Pinpoint the cell where the given text exists, returning its [X, Y] midpoint coordinate. 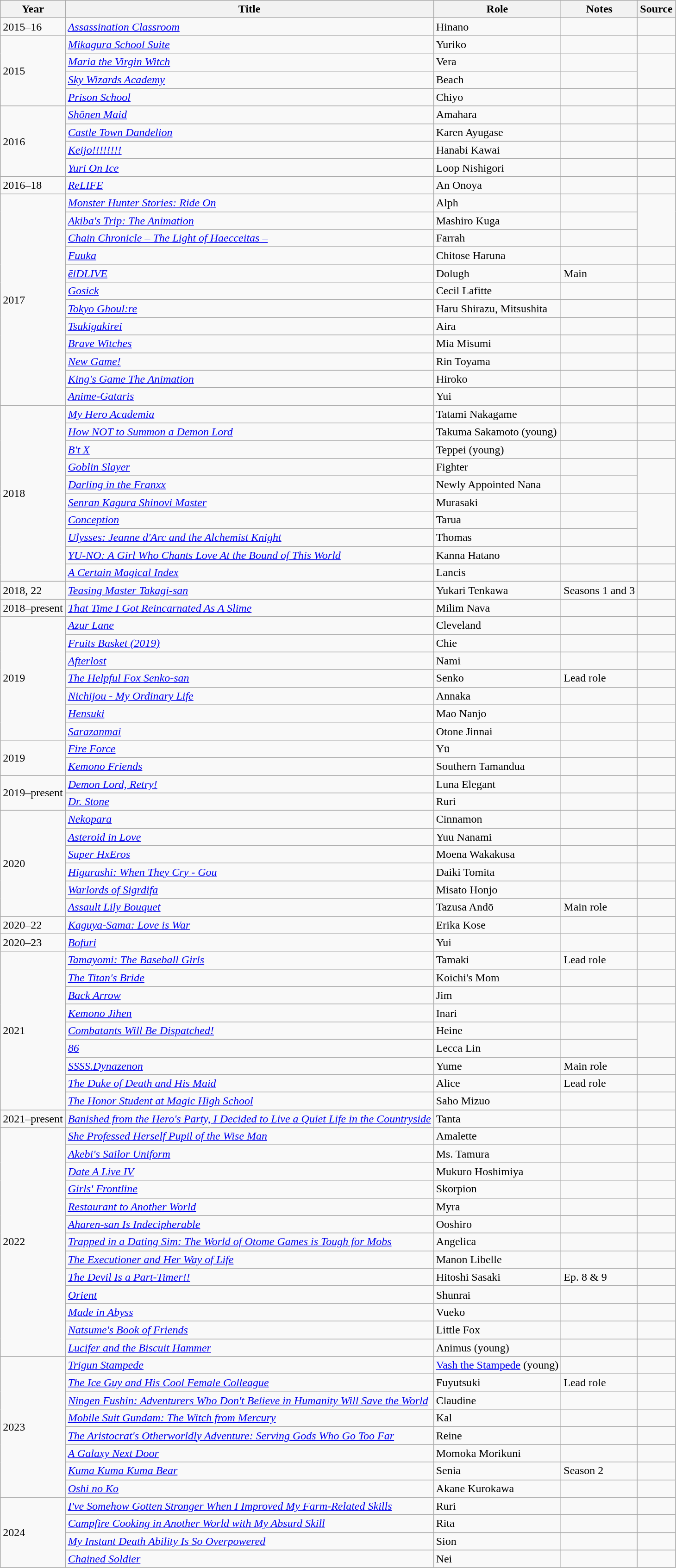
Ningen Fushin: Adventurers Who Don't Believe in Humanity Will Save the World [249, 1401]
Mobile Suit Gundam: The Witch from Mercury [249, 1418]
Senko [497, 678]
Chitose Haruna [497, 256]
Goblin Slayer [249, 467]
Asteroid in Love [249, 837]
Fire Force [249, 749]
Chained Soldier [249, 1559]
2015 [33, 71]
Ulysses: Jeanne d'Arc and the Alchemist Knight [249, 538]
Tokyo Ghoul:re [249, 309]
Rita [497, 1524]
Tsukigakirei [249, 326]
Moena Wakakusa [497, 855]
Afterlost [249, 661]
Yuriko [497, 44]
Akebi's Sailor Uniform [249, 1154]
Momoka Morikuni [497, 1453]
Higurashi: When They Cry - Gou [249, 872]
Shunrai [497, 1295]
Tarua [497, 520]
Hensuki [249, 713]
Misato Honjo [497, 890]
Castle Town Dandelion [249, 132]
Demon Lord, Retry! [249, 784]
Tamaki [497, 960]
Fuuka [249, 256]
Orient [249, 1295]
Mashiro Kuga [497, 221]
I've Somehow Gotten Stronger When I Improved My Farm-Related Skills [249, 1506]
Manon Libelle [497, 1259]
Tazusa Andō [497, 907]
2020–22 [33, 925]
Southern Tamandua [497, 766]
Newly Appointed Nana [497, 484]
Keijo!!!!!!!! [249, 150]
2019–present [33, 793]
Kanna Hatano [497, 555]
Kaguya-Sama: Love is War [249, 925]
Main [599, 273]
2021–present [33, 1119]
Restaurant to Another World [249, 1207]
Senia [497, 1471]
Tamayomi: The Baseball Girls [249, 960]
2017 [33, 300]
Made in Abyss [249, 1312]
Super HxEros [249, 855]
2024 [33, 1532]
Warlords of Sigrdifa [249, 890]
Fighter [497, 467]
2021 [33, 1031]
Year [33, 9]
Shōnen Maid [249, 115]
Kemono Friends [249, 766]
Fruits Basket (2019) [249, 643]
Combatants Will Be Dispatched! [249, 1030]
Saho Mizuo [497, 1101]
Karen Ayugase [497, 132]
Seasons 1 and 3 [599, 590]
The Duke of Death and His Maid [249, 1084]
Cleveland [497, 626]
Trapped in a Dating Sim: The World of Otome Games is Tough for Mobs [249, 1242]
The Helpful Fox Senko-san [249, 678]
Monster Hunter Stories: Ride On [249, 203]
Inari [497, 1013]
Brave Witches [249, 344]
Gosick [249, 291]
The Titan's Bride [249, 978]
2023 [33, 1427]
Sarazanmai [249, 731]
Maria the Virgin Witch [249, 62]
Akiba's Trip: The Animation [249, 221]
Amahara [497, 115]
Rin Toyama [497, 361]
Mao Nanjo [497, 713]
Nei [497, 1559]
YU-NO: A Girl Who Chants Love At the Bound of This World [249, 555]
Role [497, 9]
Luna Elegant [497, 784]
How NOT to Summon a Demon Lord [249, 432]
Chain Chronicle – The Light of Haecceitas – [249, 238]
She Professed Herself Pupil of the Wise Man [249, 1136]
Loop Nishigori [497, 167]
B't X [249, 449]
Sion [497, 1541]
Yuri On Ice [249, 167]
Lecca Lin [497, 1048]
Nekopara [249, 819]
2020 [33, 863]
The Executioner and Her Way of Life [249, 1259]
Vash the Stampede (young) [497, 1365]
Season 2 [599, 1471]
New Game! [249, 361]
That Time I Got Reincarnated As A Slime [249, 608]
Anime-Gataris [249, 397]
A Certain Magical Index [249, 573]
My Instant Death Ability Is So Overpowered [249, 1541]
Jim [497, 995]
Fuyutsuki [497, 1383]
Nami [497, 661]
The Ice Guy and His Cool Female Colleague [249, 1383]
Daiki Tomita [497, 872]
Hiroko [497, 379]
Hanabi Kawai [497, 150]
Sky Wizards Academy [249, 80]
Annaka [497, 696]
Claudine [497, 1401]
Myra [497, 1207]
Hitoshi Sasaki [497, 1277]
Source [657, 9]
Kal [497, 1418]
My Hero Academia [249, 414]
Yū [497, 749]
Kemono Jihen [249, 1013]
Yuu Nanami [497, 837]
Dr. Stone [249, 802]
Little Fox [497, 1330]
Beach [497, 80]
2020–23 [33, 942]
Vueko [497, 1312]
Lancis [497, 573]
A Galaxy Next Door [249, 1453]
Tatami Nakagame [497, 414]
Reine [497, 1436]
2018–present [33, 608]
Tanta [497, 1119]
Notes [599, 9]
Erika Kose [497, 925]
Natsume's Book of Friends [249, 1330]
Aharen-san Is Indecipherable [249, 1224]
Hinano [497, 27]
King's Game The Animation [249, 379]
Milim Nava [497, 608]
2018, 22 [33, 590]
Campfire Cooking in Another World with My Absurd Skill [249, 1524]
Assault Lily Bouquet [249, 907]
Dolugh [497, 273]
Haru Shirazu, Mitsushita [497, 309]
Chiyo [497, 97]
ReLIFE [249, 185]
Ep. 8 & 9 [599, 1277]
Chie [497, 643]
Akane Kurokawa [497, 1488]
Lucifer and the Biscuit Hammer [249, 1348]
Alph [497, 203]
Vera [497, 62]
2015–16 [33, 27]
Teppei (young) [497, 449]
Angelica [497, 1242]
Conception [249, 520]
Animus (young) [497, 1348]
2022 [33, 1242]
Thomas [497, 538]
Skorpion [497, 1189]
Yume [497, 1066]
Oshi no Ko [249, 1488]
Koichi's Mom [497, 978]
Assassination Classroom [249, 27]
Yukari Tenkawa [497, 590]
Azur Lane [249, 626]
Back Arrow [249, 995]
ēlDLIVE [249, 273]
Cecil Lafitte [497, 291]
Mukuro Hoshimiya [497, 1171]
Aira [497, 326]
2016 [33, 141]
Nichijou - My Ordinary Life [249, 696]
Ms. Tamura [497, 1154]
An Onoya [497, 185]
Prison School [249, 97]
Mia Misumi [497, 344]
86 [249, 1048]
Takuma Sakamoto (young) [497, 432]
The Honor Student at Magic High School [249, 1101]
Mikagura School Suite [249, 44]
Ooshiro [497, 1224]
Otone Jinnai [497, 731]
Title [249, 9]
Senran Kagura Shinovi Master [249, 502]
Heine [497, 1030]
Farrah [497, 238]
Girls' Frontline [249, 1189]
SSSS.Dynazenon [249, 1066]
Cinnamon [497, 819]
Bofuri [249, 942]
Kuma Kuma Kuma Bear [249, 1471]
Date A Live IV [249, 1171]
2018 [33, 493]
2016–18 [33, 185]
Alice [497, 1084]
Darling in the Franxx [249, 484]
Teasing Master Takagi-san [249, 590]
The Aristocrat's Otherworldly Adventure: Serving Gods Who Go Too Far [249, 1436]
Amalette [497, 1136]
The Devil Is a Part-Timer!! [249, 1277]
Murasaki [497, 502]
Banished from the Hero's Party, I Decided to Live a Quiet Life in the Countryside [249, 1119]
Trigun Stampede [249, 1365]
